Return [X, Y] of the center of cell containing provided text 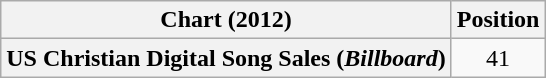
41 [498, 58]
Chart (2012) [226, 20]
Position [498, 20]
US Christian Digital Song Sales (Billboard) [226, 58]
